Provide the [x, y] coordinate of the cell's center where the given text is located.  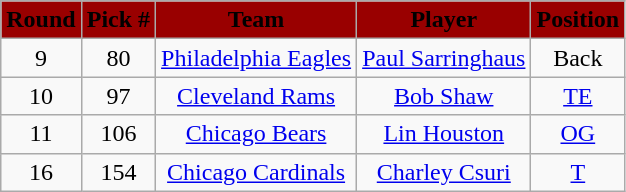
Paul Sarringhaus [444, 58]
Round [41, 20]
154 [118, 172]
Bob Shaw [444, 96]
97 [118, 96]
16 [41, 172]
Philadelphia Eagles [256, 58]
Cleveland Rams [256, 96]
Chicago Bears [256, 134]
Pick # [118, 20]
Team [256, 20]
106 [118, 134]
Lin Houston [444, 134]
Player [444, 20]
Back [578, 58]
OG [578, 134]
10 [41, 96]
TE [578, 96]
11 [41, 134]
Chicago Cardinals [256, 172]
Position [578, 20]
9 [41, 58]
T [578, 172]
80 [118, 58]
Charley Csuri [444, 172]
